Search for the cell housing the specified text and yield its (x, y) center coordinate. 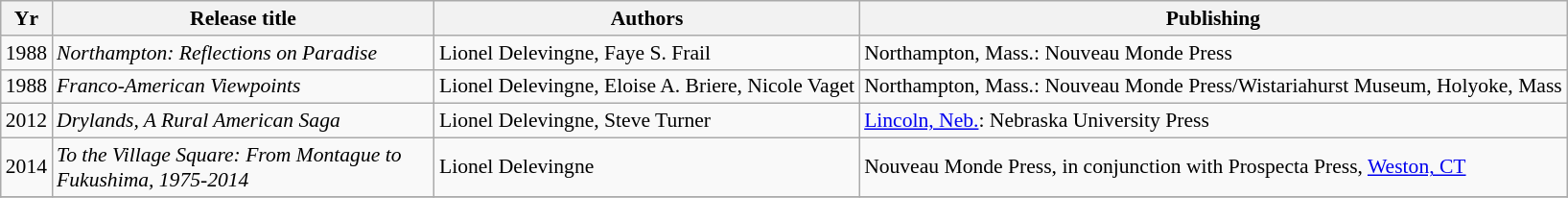
Publishing (1213, 18)
Northampton, Mass.: Nouveau Monde Press (1213, 53)
2014 (27, 167)
Franco-American Viewpoints (244, 87)
To the Village Square: From Montague to Fukushima, 1975-2014 (244, 167)
Lionel Delevingne (646, 167)
Drylands, A Rural American Saga (244, 121)
Release title (244, 18)
Nouveau Monde Press, in conjunction with Prospecta Press, Weston, CT (1213, 167)
Lionel Delevingne, Steve Turner (646, 121)
Lionel Delevingne, Eloise A. Briere, Nicole Vaget (646, 87)
2012 (27, 121)
Yr (27, 18)
Authors (646, 18)
Lincoln, Neb.: Nebraska University Press (1213, 121)
Northampton, Mass.: Nouveau Monde Press/Wistariahurst Museum, Holyoke, Mass (1213, 87)
Lionel Delevingne, Faye S. Frail (646, 53)
Northampton: Reflections on Paradise (244, 53)
